Pinpoint the cell where the given text exists, returning its [X, Y] midpoint coordinate. 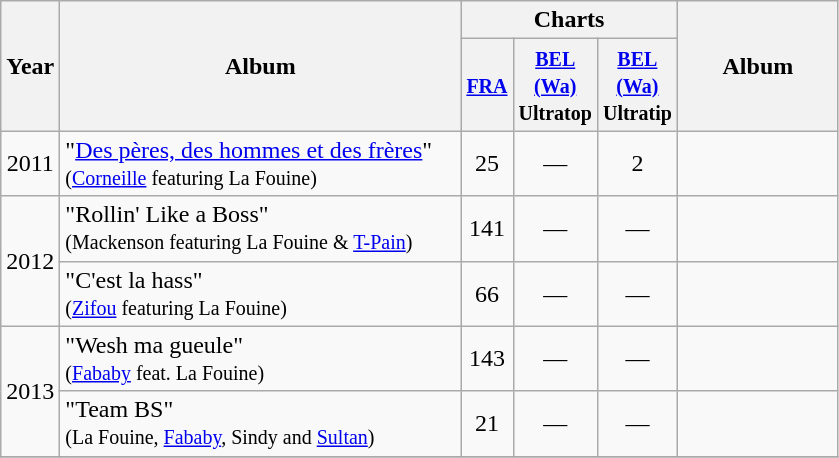
"C'est la hass" (Zifou featuring La Fouine) [260, 294]
"Team BS" (La Fouine, Fababy, Sindy and Sultan) [260, 424]
Year [30, 66]
143 [487, 358]
2011 [30, 164]
"Wesh ma gueule" (Fababy feat. La Fouine) [260, 358]
2013 [30, 391]
BEL(Wa)Ultratop [555, 85]
141 [487, 228]
25 [487, 164]
FRA [487, 85]
2012 [30, 261]
BEL(Wa)Ultratip [637, 85]
"Des pères, des hommes et des frères" (Corneille featuring La Fouine) [260, 164]
"Rollin' Like a Boss" (Mackenson featuring La Fouine & T-Pain) [260, 228]
21 [487, 424]
Charts [569, 20]
2 [637, 164]
66 [487, 294]
